Pinpoint the cell where the given text exists, returning its [x, y] midpoint coordinate. 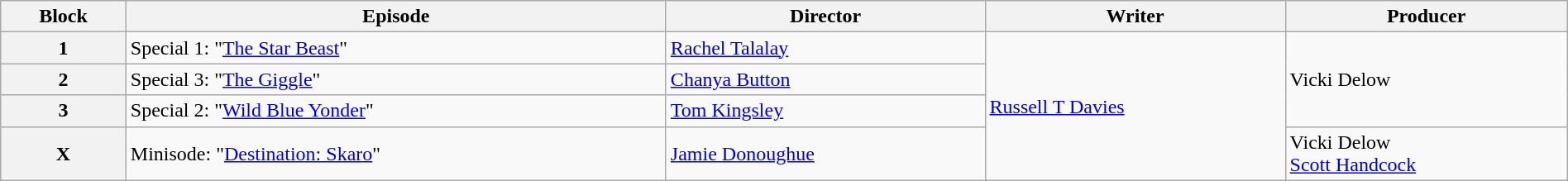
Chanya Button [825, 79]
Vicki Delow [1426, 79]
1 [64, 48]
Jamie Donoughue [825, 154]
Tom Kingsley [825, 111]
Special 3: "The Giggle" [395, 79]
Minisode: "Destination: Skaro" [395, 154]
Writer [1135, 17]
X [64, 154]
Russell T Davies [1135, 106]
Block [64, 17]
Rachel Talalay [825, 48]
3 [64, 111]
Vicki DelowScott Handcock [1426, 154]
Director [825, 17]
Special 1: "The Star Beast" [395, 48]
2 [64, 79]
Producer [1426, 17]
Special 2: "Wild Blue Yonder" [395, 111]
Episode [395, 17]
